Provide the [X, Y] coordinate of the cell's center where the given text is located.  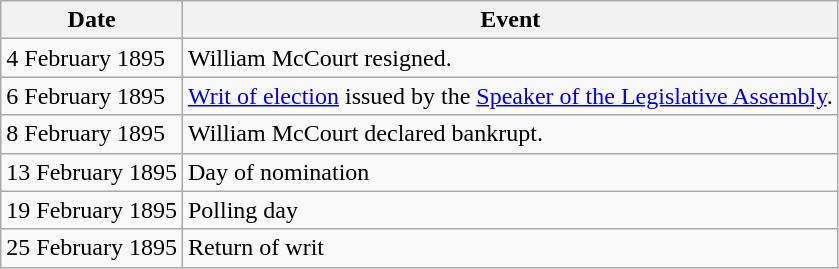
Event [510, 20]
6 February 1895 [92, 96]
Day of nomination [510, 172]
25 February 1895 [92, 248]
Date [92, 20]
William McCourt resigned. [510, 58]
13 February 1895 [92, 172]
8 February 1895 [92, 134]
4 February 1895 [92, 58]
Return of writ [510, 248]
19 February 1895 [92, 210]
Polling day [510, 210]
Writ of election issued by the Speaker of the Legislative Assembly. [510, 96]
William McCourt declared bankrupt. [510, 134]
